Pinpoint the cell where the given text exists, returning its [X, Y] midpoint coordinate. 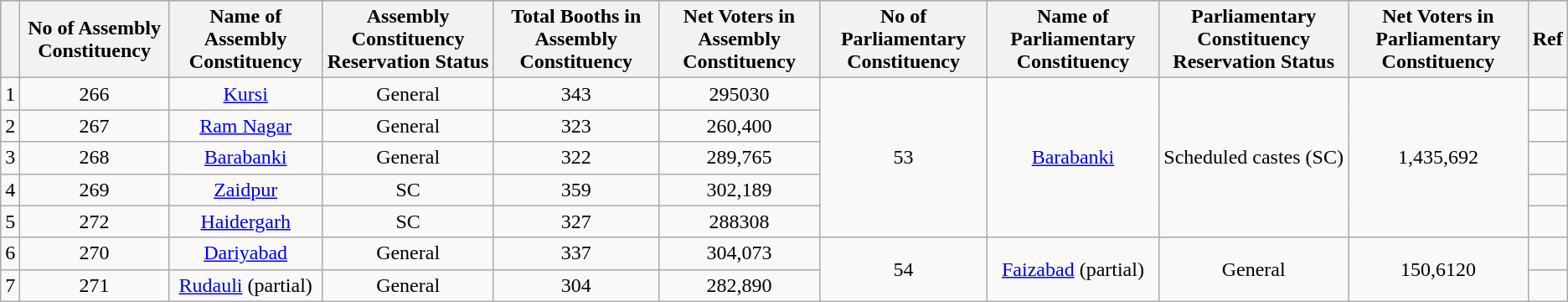
1 [10, 94]
4 [10, 190]
266 [95, 94]
288308 [739, 221]
Scheduled castes (SC) [1254, 158]
Net Voters in Parliamentary Constituency [1438, 39]
Haidergarh [245, 221]
289,765 [739, 158]
272 [95, 221]
304,073 [739, 253]
304 [576, 285]
1,435,692 [1438, 158]
Net Voters in Assembly Constituency [739, 39]
282,890 [739, 285]
Ram Nagar [245, 126]
7 [10, 285]
No of Parliamentary Constituency [903, 39]
302,189 [739, 190]
322 [576, 158]
Total Booths in Assembly Constituency [576, 39]
323 [576, 126]
Parliamentary Constituency Reservation Status [1254, 39]
53 [903, 158]
6 [10, 253]
295030 [739, 94]
54 [903, 269]
Ref [1548, 39]
260,400 [739, 126]
Dariyabad [245, 253]
359 [576, 190]
337 [576, 253]
327 [576, 221]
2 [10, 126]
268 [95, 158]
270 [95, 253]
267 [95, 126]
Faizabad (partial) [1072, 269]
Name of Parliamentary Constituency [1072, 39]
Kursi [245, 94]
343 [576, 94]
Zaidpur [245, 190]
No of Assembly Constituency [95, 39]
3 [10, 158]
Rudauli (partial) [245, 285]
271 [95, 285]
Name of Assembly Constituency [245, 39]
Assembly Constituency Reservation Status [408, 39]
5 [10, 221]
150,6120 [1438, 269]
269 [95, 190]
